From the cell containing the given text, extract its center point as (x, y) coordinate. 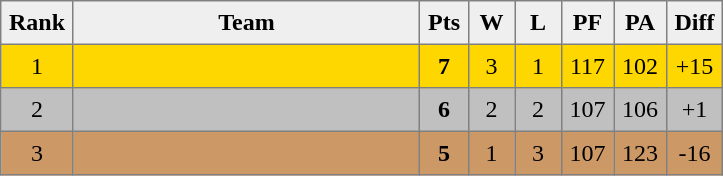
L (538, 23)
Diff (694, 23)
6 (444, 110)
PF (587, 23)
+1 (694, 110)
W (491, 23)
Rank (38, 23)
Pts (444, 23)
123 (640, 153)
106 (640, 110)
117 (587, 66)
7 (444, 66)
102 (640, 66)
-16 (694, 153)
+15 (694, 66)
5 (444, 153)
Team (246, 23)
PA (640, 23)
